For the text-containing cell, return its midpoint in (x, y) coordinate format. 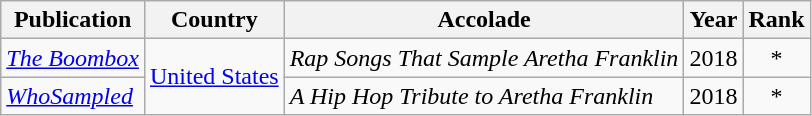
WhoSampled (73, 96)
Rank (776, 20)
United States (214, 77)
Country (214, 20)
Publication (73, 20)
Rap Songs That Sample Aretha Franklin (484, 58)
Year (714, 20)
A Hip Hop Tribute to Aretha Franklin (484, 96)
Accolade (484, 20)
The Boombox (73, 58)
